Extract the (x, y) coordinate from the center of the cell holding the provided text.  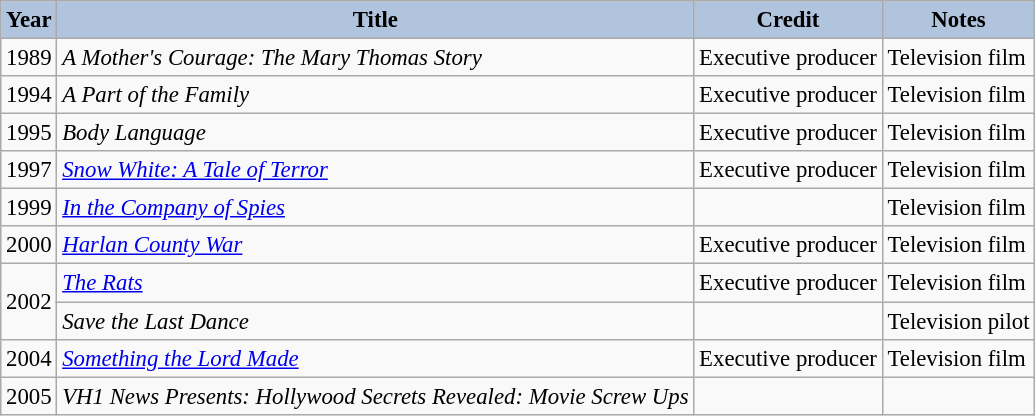
Year (29, 20)
1994 (29, 95)
A Mother's Courage: The Mary Thomas Story (376, 58)
1989 (29, 58)
2000 (29, 245)
1999 (29, 208)
Save the Last Dance (376, 321)
A Part of the Family (376, 95)
Something the Lord Made (376, 358)
2002 (29, 302)
Body Language (376, 133)
1997 (29, 170)
The Rats (376, 283)
2004 (29, 358)
Harlan County War (376, 245)
Notes (958, 20)
Title (376, 20)
2005 (29, 396)
In the Company of Spies (376, 208)
Snow White: A Tale of Terror (376, 170)
1995 (29, 133)
Credit (788, 20)
Television pilot (958, 321)
VH1 News Presents: Hollywood Secrets Revealed: Movie Screw Ups (376, 396)
